Determine the [X, Y] coordinate at the center of the cell enclosing the given text.  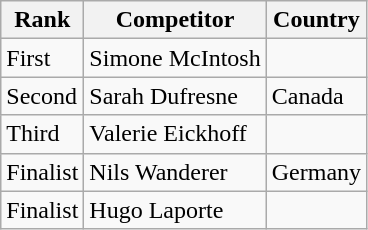
Simone McIntosh [175, 58]
First [42, 58]
Third [42, 134]
Valerie Eickhoff [175, 134]
Sarah Dufresne [175, 96]
Rank [42, 20]
Canada [316, 96]
Second [42, 96]
Competitor [175, 20]
Hugo Laporte [175, 210]
Germany [316, 172]
Country [316, 20]
Nils Wanderer [175, 172]
